Output the [x, y] coordinate of the center of the cell containing the given text.  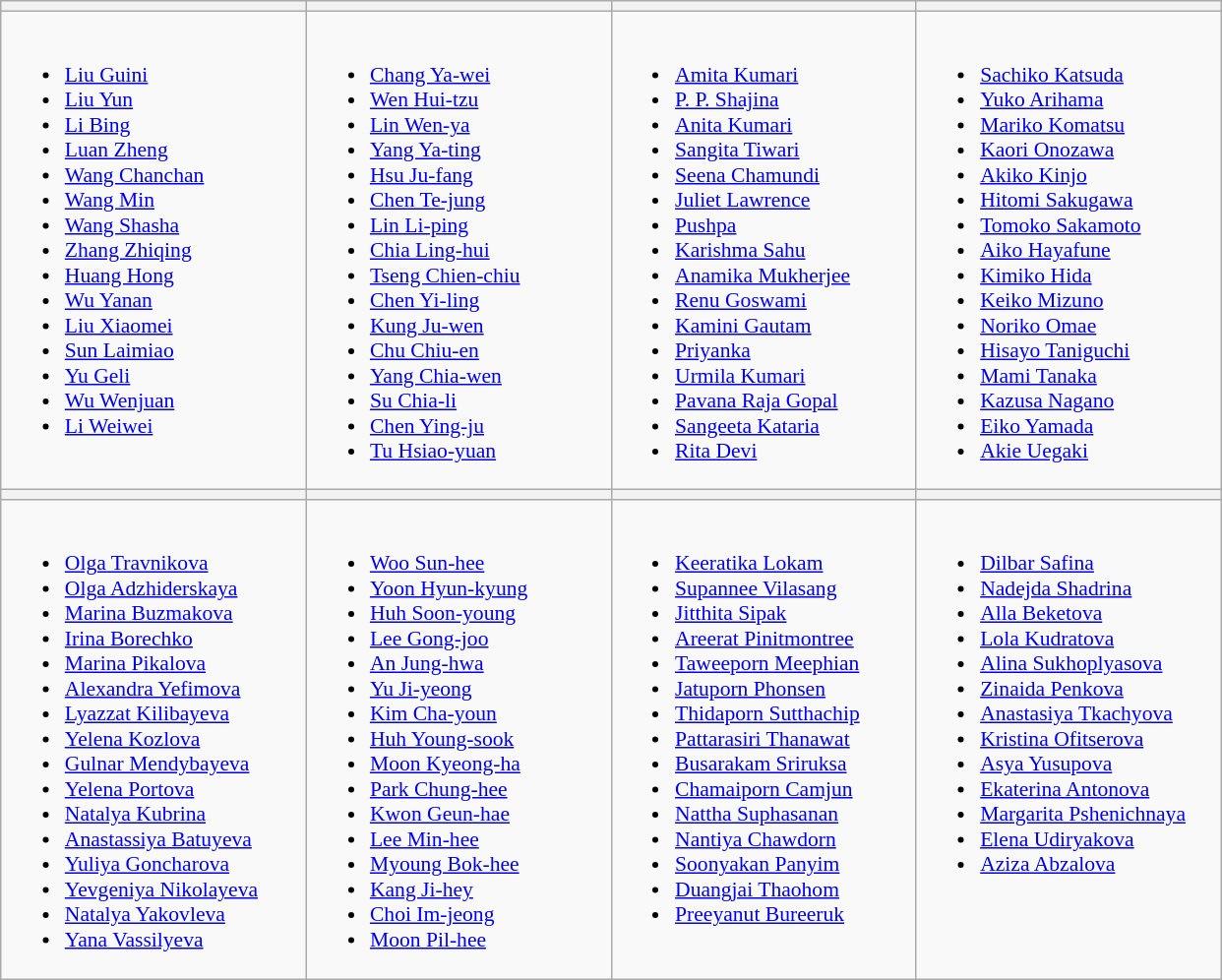
Liu GuiniLiu YunLi BingLuan ZhengWang ChanchanWang MinWang ShashaZhang ZhiqingHuang HongWu YananLiu XiaomeiSun LaimiaoYu GeliWu WenjuanLi Weiwei [153, 250]
